Return the (X, Y) coordinate for the center point of the cell that contains the specified text.  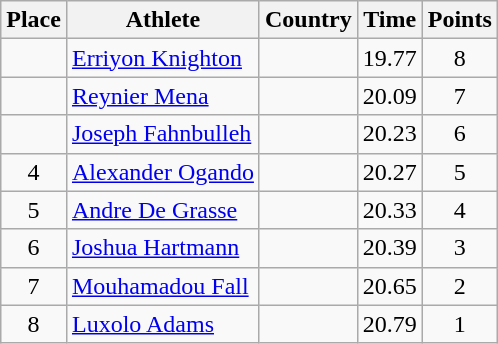
3 (460, 248)
Country (308, 20)
Alexander Ogando (162, 172)
20.09 (390, 96)
Place (34, 20)
Mouhamadou Fall (162, 286)
20.39 (390, 248)
Joshua Hartmann (162, 248)
20.27 (390, 172)
2 (460, 286)
Reynier Mena (162, 96)
20.23 (390, 134)
1 (460, 324)
20.79 (390, 324)
20.33 (390, 210)
Athlete (162, 20)
Time (390, 20)
Joseph Fahnbulleh (162, 134)
Points (460, 20)
Andre De Grasse (162, 210)
19.77 (390, 58)
Luxolo Adams (162, 324)
20.65 (390, 286)
Erriyon Knighton (162, 58)
